Determine the (X, Y) coordinate at the center of the cell enclosing the given text.  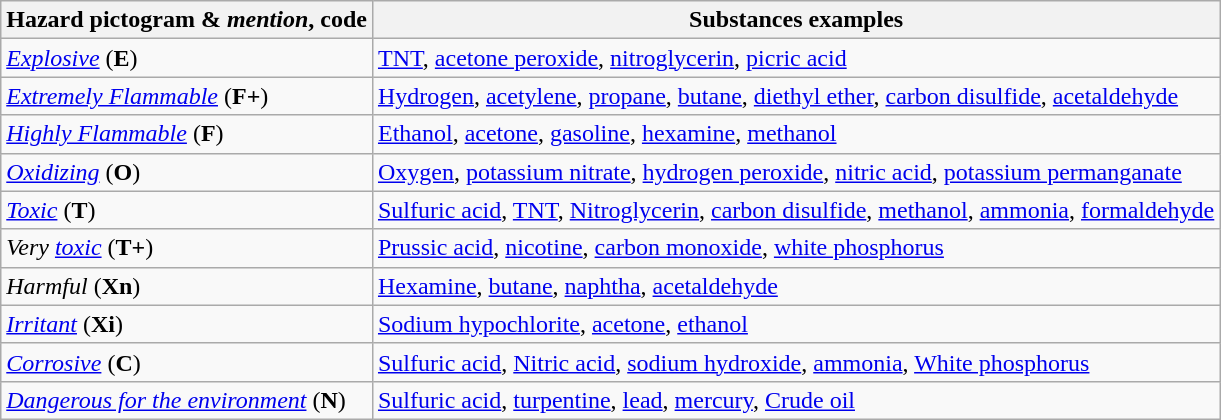
Hazard pictogram & mention, code (187, 20)
Prussic acid, nicotine, carbon monoxide, white phosphorus (796, 248)
Oxygen, potassium nitrate, hydrogen peroxide, nitric acid, potassium permanganate (796, 172)
Sulfuric acid, TNT, Nitroglycerin, carbon disulfide, methanol, ammonia, formaldehyde (796, 210)
Hexamine, butane, naphtha, acetaldehyde (796, 286)
Sulfuric acid, Nitric acid, sodium hydroxide, ammonia, White phosphorus (796, 362)
Ethanol, acetone, gasoline, hexamine, methanol (796, 134)
Dangerous for the environment (N) (187, 400)
Harmful (Xn) (187, 286)
Irritant (Xi) (187, 324)
Extremely Flammable (F+) (187, 96)
Oxidizing (O) (187, 172)
Sodium hypochlorite, acetone, ethanol (796, 324)
Toxic (T) (187, 210)
Highly Flammable (F) (187, 134)
Substances examples (796, 20)
Corrosive (C) (187, 362)
Hydrogen, acetylene, propane, butane, diethyl ether, carbon disulfide, acetaldehyde (796, 96)
TNT, acetone peroxide, nitroglycerin, picric acid (796, 58)
Very toxic (T+) (187, 248)
Sulfuric acid, turpentine, lead, mercury, Crude oil (796, 400)
Explosive (E) (187, 58)
